Extract the [x, y] coordinate from the center of the cell holding the provided text.  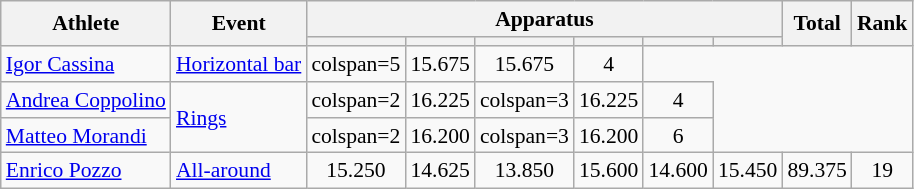
Horizontal bar [238, 64]
15.600 [608, 171]
14.600 [678, 171]
15.450 [748, 171]
19 [882, 171]
Total [816, 24]
89.375 [816, 171]
Rings [238, 118]
colspan=5 [356, 64]
6 [678, 136]
Andrea Coppolino [86, 100]
Igor Cassina [86, 64]
Apparatus [544, 19]
All-around [238, 171]
13.850 [524, 171]
Athlete [86, 24]
15.250 [356, 171]
14.625 [440, 171]
Matteo Morandi [86, 136]
Enrico Pozzo [86, 171]
Event [238, 24]
Rank [882, 24]
